From the cell containing the given text, extract its center point as (X, Y) coordinate. 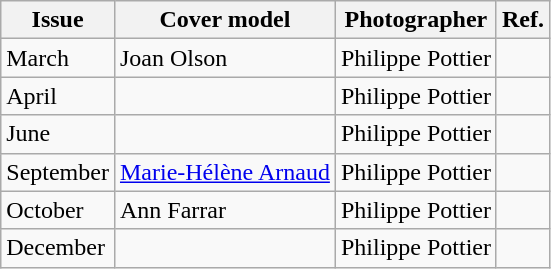
April (58, 96)
Ann Farrar (224, 210)
October (58, 210)
Photographer (416, 20)
Issue (58, 20)
September (58, 172)
March (58, 58)
December (58, 248)
Ref. (522, 20)
Joan Olson (224, 58)
Cover model (224, 20)
June (58, 134)
Marie-Hélène Arnaud (224, 172)
